Find where the given text appears and provide that cell's center as (X, Y) coordinate. 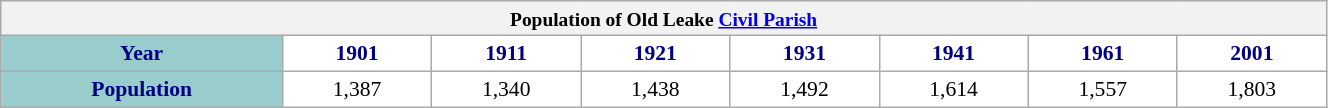
1901 (356, 54)
1941 (954, 54)
1,803 (1252, 90)
1931 (804, 54)
1961 (1102, 54)
Year (142, 54)
1,557 (1102, 90)
1,387 (356, 90)
1921 (656, 54)
1,438 (656, 90)
1,340 (506, 90)
1,492 (804, 90)
Population (142, 90)
Population of Old Leake Civil Parish (664, 18)
1,614 (954, 90)
2001 (1252, 54)
1911 (506, 54)
